From the cell containing the given text, extract its center point as [X, Y] coordinate. 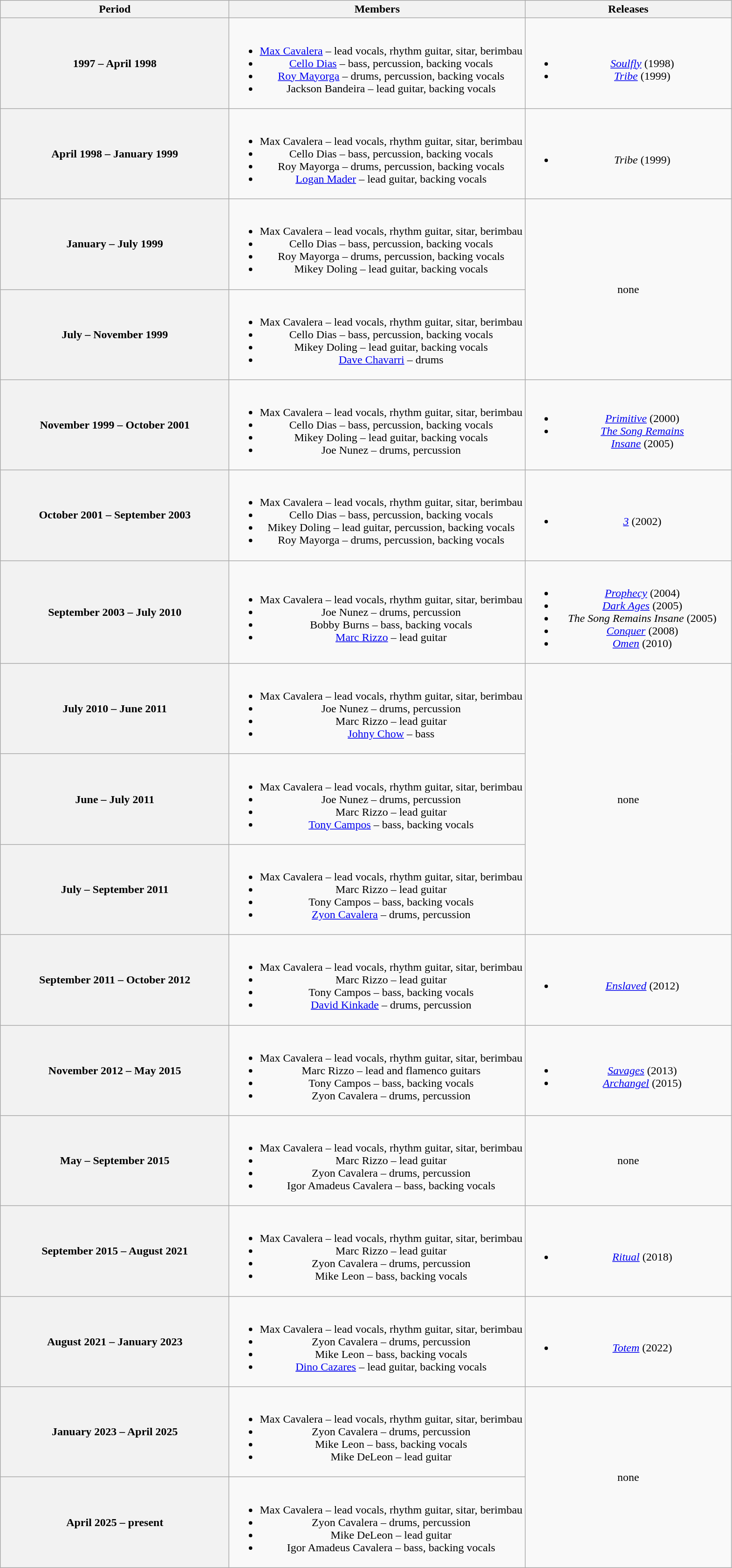
July – September 2011 [115, 889]
Max Cavalera – lead vocals, rhythm guitar, sitar, berimbauMarc Rizzo – lead guitarZyon Cavalera – drums, percussionMike Leon – bass, backing vocals [377, 1251]
September 2003 – July 2010 [115, 612]
Releases [628, 9]
October 2001 – September 2003 [115, 515]
May – September 2015 [115, 1161]
Max Cavalera – lead vocals, rhythm guitar, sitar, berimbauZyon Cavalera – drums, percussionMike Leon – bass, backing vocalsMike DeLeon – lead guitar [377, 1432]
Enslaved (2012) [628, 980]
Max Cavalera – lead vocals, rhythm guitar, sitar, berimbauMarc Rizzo – lead guitarTony Campos – bass, backing vocalsZyon Cavalera – drums, percussion [377, 889]
August 2021 – January 2023 [115, 1342]
September 2015 – August 2021 [115, 1251]
November 1999 – October 2001 [115, 425]
Ritual (2018) [628, 1251]
January 2023 – April 2025 [115, 1432]
April 2025 – present [115, 1522]
Totem (2022) [628, 1342]
Max Cavalera – lead vocals, rhythm guitar, sitar, berimbauJoe Nunez – drums, percussionMarc Rizzo – lead guitarTony Campos – bass, backing vocals [377, 799]
3 (2002) [628, 515]
July 2010 – June 2011 [115, 709]
Tribe (1999) [628, 154]
November 2012 – May 2015 [115, 1070]
Prophecy (2004)Dark Ages (2005)The Song Remains Insane (2005)Conquer (2008)Omen (2010) [628, 612]
Primitive (2000)The Song RemainsInsane (2005) [628, 425]
Savages (2013)Archangel (2015) [628, 1070]
Max Cavalera – lead vocals, rhythm guitar, sitar, berimbauMarc Rizzo – lead guitarTony Campos – bass, backing vocalsDavid Kinkade – drums, percussion [377, 980]
April 1998 – January 1999 [115, 154]
Period [115, 9]
September 2011 – October 2012 [115, 980]
Max Cavalera – lead vocals, rhythm guitar, sitar, berimbauJoe Nunez – drums, percussionMarc Rizzo – lead guitarJohny Chow – bass [377, 709]
Soulfly (1998)Tribe (1999) [628, 63]
Max Cavalera – lead vocals, rhythm guitar, sitar, berimbauJoe Nunez – drums, percussionBobby Burns – bass, backing vocalsMarc Rizzo – lead guitar [377, 612]
Members [377, 9]
July – November 1999 [115, 334]
June – July 2011 [115, 799]
January – July 1999 [115, 244]
1997 – April 1998 [115, 63]
